Return (X, Y) of the center of cell containing provided text 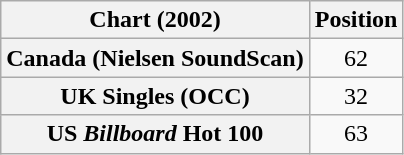
32 (356, 96)
63 (356, 134)
62 (356, 58)
US Billboard Hot 100 (155, 134)
Chart (2002) (155, 20)
Canada (Nielsen SoundScan) (155, 58)
UK Singles (OCC) (155, 96)
Position (356, 20)
